Capture the cell that displays the provided text and extract its [x, y] central coordinate. 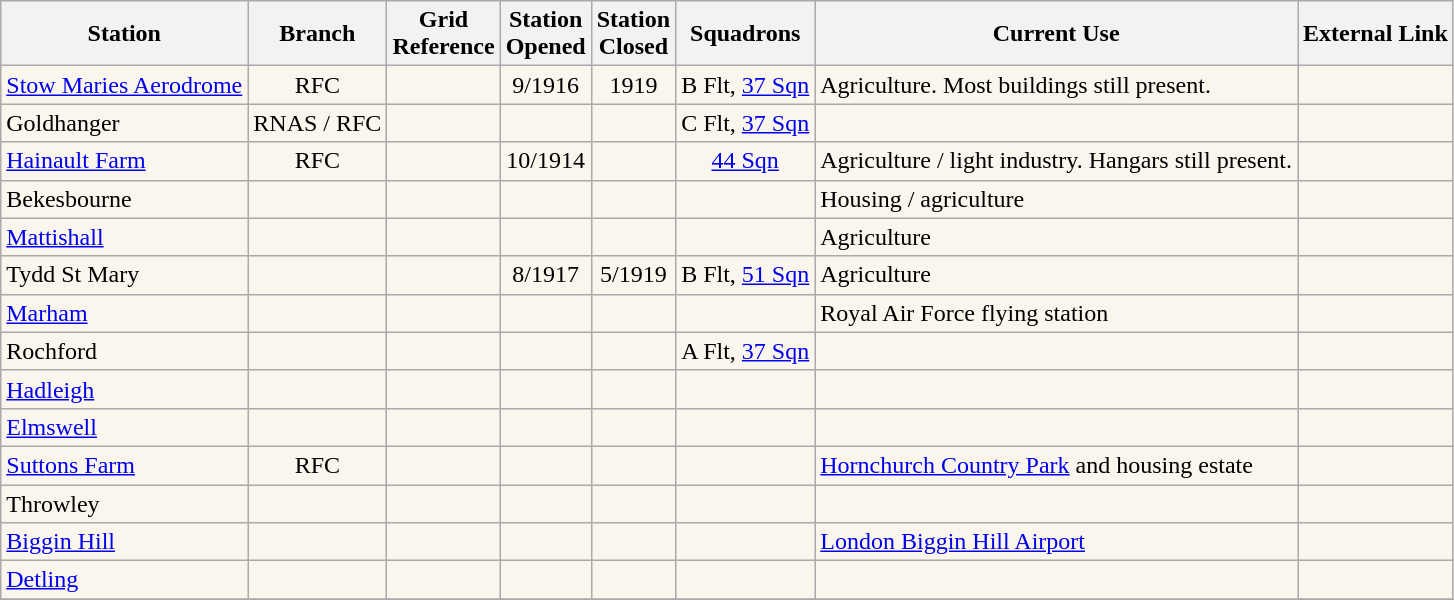
GridReference [444, 34]
Detling [124, 580]
Hornchurch Country Park and housing estate [1056, 465]
44 Sqn [746, 161]
5/1919 [633, 275]
Current Use [1056, 34]
C Flt, 37 Sqn [746, 123]
Rochford [124, 351]
RNAS / RFC [318, 123]
Agriculture. Most buildings still present. [1056, 85]
Mattishall [124, 237]
Hadleigh [124, 389]
Hainault Farm [124, 161]
B Flt, 51 Sqn [746, 275]
1919 [633, 85]
Marham [124, 313]
Elmswell [124, 427]
Branch [318, 34]
Tydd St Mary [124, 275]
9/1916 [546, 85]
A Flt, 37 Sqn [746, 351]
Squadrons [746, 34]
StationClosed [633, 34]
Station [124, 34]
Royal Air Force flying station [1056, 313]
StationOpened [546, 34]
Housing / agriculture [1056, 199]
Bekesbourne [124, 199]
Agriculture / light industry. Hangars still present. [1056, 161]
Biggin Hill [124, 542]
Suttons Farm [124, 465]
B Flt, 37 Sqn [746, 85]
10/1914 [546, 161]
London Biggin Hill Airport [1056, 542]
Throwley [124, 503]
Goldhanger [124, 123]
Stow Maries Aerodrome [124, 85]
8/1917 [546, 275]
External Link [1376, 34]
